Pinpoint the cell where the given text exists, returning its [x, y] midpoint coordinate. 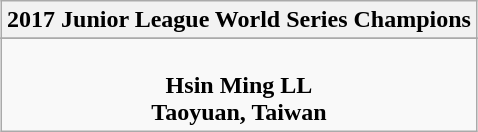
Hsin Ming LLTaoyuan, Taiwan [240, 85]
2017 Junior League World Series Champions [240, 20]
